Find where the given text appears and provide that cell's center as (X, Y) coordinate. 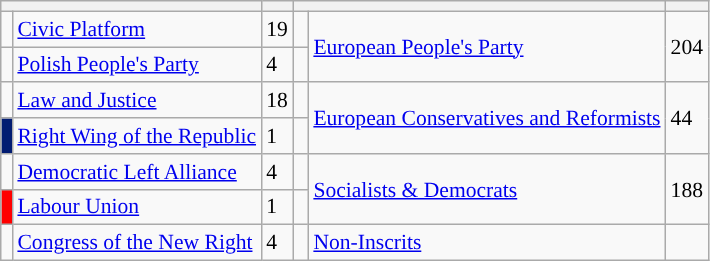
Law and Justice (136, 101)
European People's Party (486, 46)
44 (688, 118)
Democratic Left Alliance (136, 172)
19 (277, 29)
European Conservatives and Reformists (486, 118)
Congress of the New Right (136, 243)
Socialists & Democrats (486, 190)
Polish People's Party (136, 65)
Right Wing of the Republic (136, 136)
204 (688, 46)
Labour Union (136, 207)
188 (688, 190)
18 (277, 101)
Non-Inscrits (486, 243)
Civic Platform (136, 29)
